Return (x, y) of the center of cell containing provided text 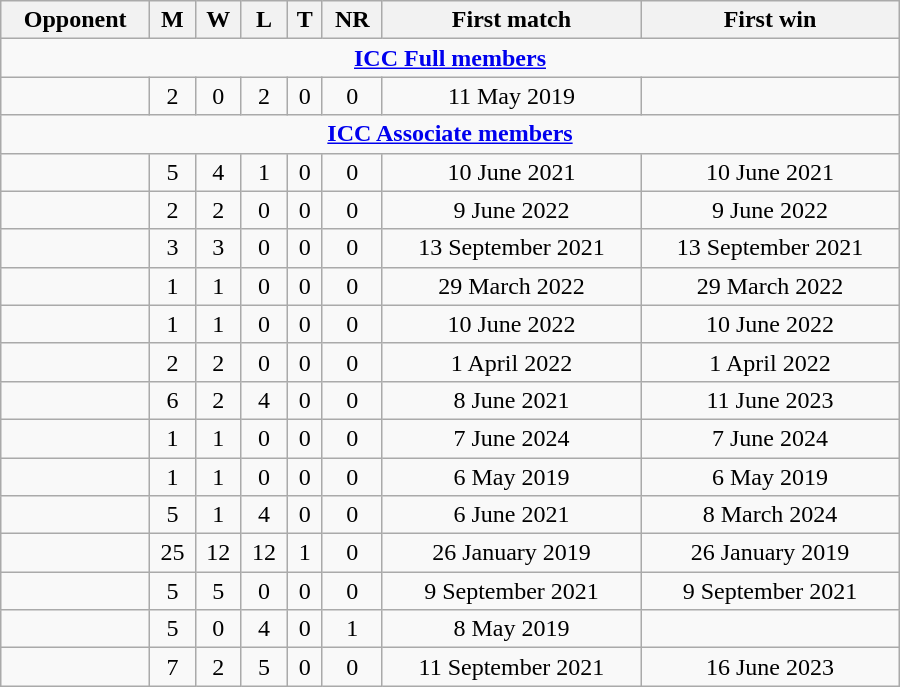
11 May 2019 (511, 96)
M (173, 20)
25 (173, 553)
ICC Full members (450, 58)
Opponent (76, 20)
7 (173, 667)
NR (352, 20)
11 June 2023 (770, 400)
First match (511, 20)
6 (173, 400)
8 May 2019 (511, 629)
First win (770, 20)
W (218, 20)
16 June 2023 (770, 667)
ICC Associate members (450, 134)
T (304, 20)
8 June 2021 (511, 400)
L (264, 20)
11 September 2021 (511, 667)
8 March 2024 (770, 515)
6 June 2021 (511, 515)
